Provide the [x, y] coordinate of the cell's center where the given text is located.  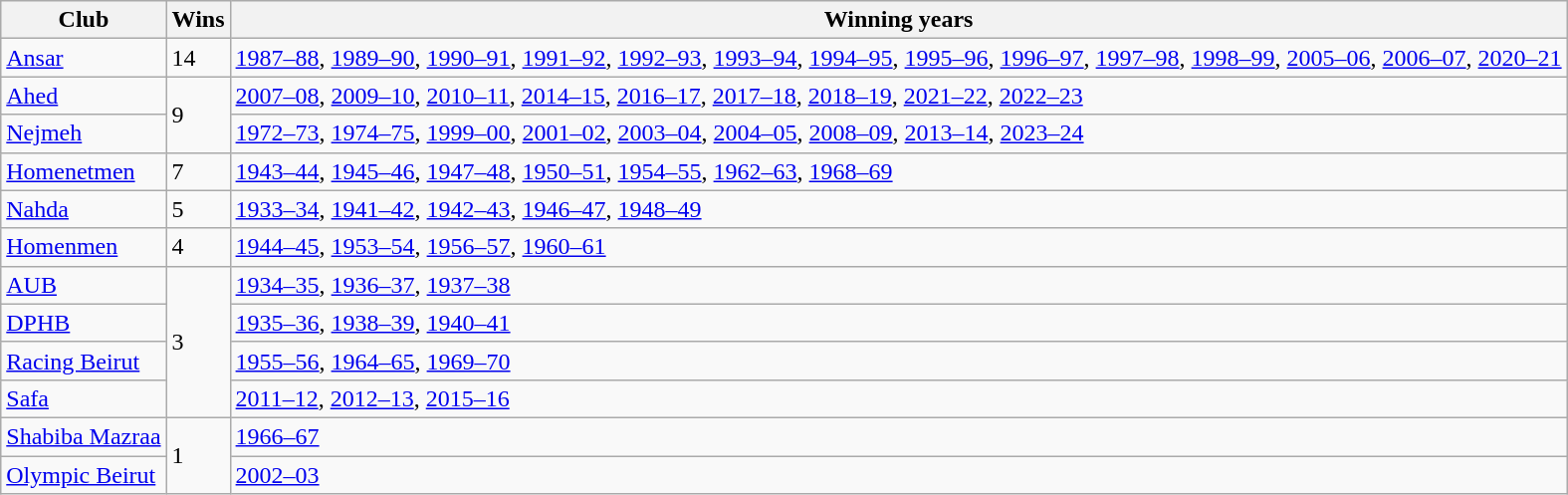
1 [198, 455]
2007–08, 2009–10, 2010–11, 2014–15, 2016–17, 2017–18, 2018–19, 2021–22, 2022–23 [898, 96]
4 [198, 247]
Club [84, 20]
Homenetmen [84, 171]
Shabiba Mazraa [84, 436]
Ahed [84, 96]
1933–34, 1941–42, 1942–43, 1946–47, 1948–49 [898, 209]
1944–45, 1953–54, 1956–57, 1960–61 [898, 247]
1943–44, 1945–46, 1947–48, 1950–51, 1954–55, 1962–63, 1968–69 [898, 171]
Ansar [84, 58]
Winning years [898, 20]
Olympic Beirut [84, 475]
1966–67 [898, 436]
1935–36, 1938–39, 1940–41 [898, 323]
7 [198, 171]
Wins [198, 20]
AUB [84, 285]
14 [198, 58]
1934–35, 1936–37, 1937–38 [898, 285]
1972–73, 1974–75, 1999–00, 2001–02, 2003–04, 2004–05, 2008–09, 2013–14, 2023–24 [898, 133]
1955–56, 1964–65, 1969–70 [898, 361]
9 [198, 115]
Nejmeh [84, 133]
Racing Beirut [84, 361]
Nahda [84, 209]
DPHB [84, 323]
2002–03 [898, 475]
2011–12, 2012–13, 2015–16 [898, 398]
3 [198, 342]
Safa [84, 398]
1987–88, 1989–90, 1990–91, 1991–92, 1992–93, 1993–94, 1994–95, 1995–96, 1996–97, 1997–98, 1998–99, 2005–06, 2006–07, 2020–21 [898, 58]
5 [198, 209]
Homenmen [84, 247]
